Search for the cell housing the specified text and yield its (x, y) center coordinate. 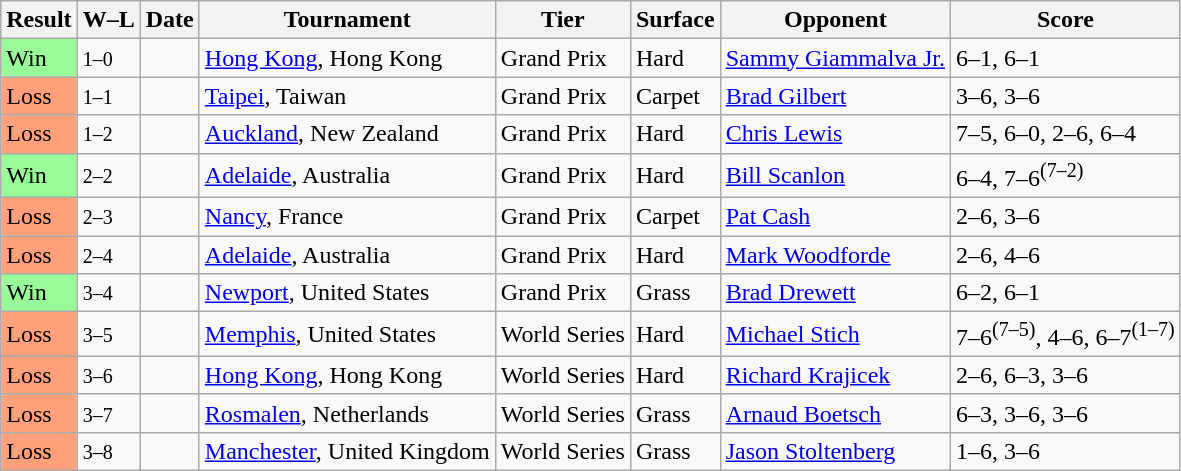
3–6 (108, 375)
Sammy Giammalva Jr. (835, 58)
1–2 (108, 134)
Date (170, 20)
1–0 (108, 58)
Jason Stoltenberg (835, 451)
2–6, 6–3, 3–6 (1066, 375)
Brad Gilbert (835, 96)
Pat Cash (835, 217)
Memphis, United States (347, 334)
2–6, 3–6 (1066, 217)
Manchester, United Kingdom (347, 451)
Rosmalen, Netherlands (347, 413)
1–1 (108, 96)
2–4 (108, 255)
Bill Scanlon (835, 176)
Score (1066, 20)
Michael Stich (835, 334)
3–7 (108, 413)
2–3 (108, 217)
2–2 (108, 176)
Mark Woodforde (835, 255)
Nancy, France (347, 217)
Arnaud Boetsch (835, 413)
3–8 (108, 451)
Opponent (835, 20)
7–6(7–5), 4–6, 6–7(1–7) (1066, 334)
6–1, 6–1 (1066, 58)
Brad Drewett (835, 293)
3–5 (108, 334)
Tier (562, 20)
7–5, 6–0, 2–6, 6–4 (1066, 134)
3–4 (108, 293)
2–6, 4–6 (1066, 255)
Surface (675, 20)
Richard Krajicek (835, 375)
Taipei, Taiwan (347, 96)
3–6, 3–6 (1066, 96)
1–6, 3–6 (1066, 451)
6–3, 3–6, 3–6 (1066, 413)
W–L (108, 20)
6–4, 7–6(7–2) (1066, 176)
Newport, United States (347, 293)
Auckland, New Zealand (347, 134)
Chris Lewis (835, 134)
Tournament (347, 20)
6–2, 6–1 (1066, 293)
Result (39, 20)
